Provide the [x, y] coordinate of the cell's center where the given text is located.  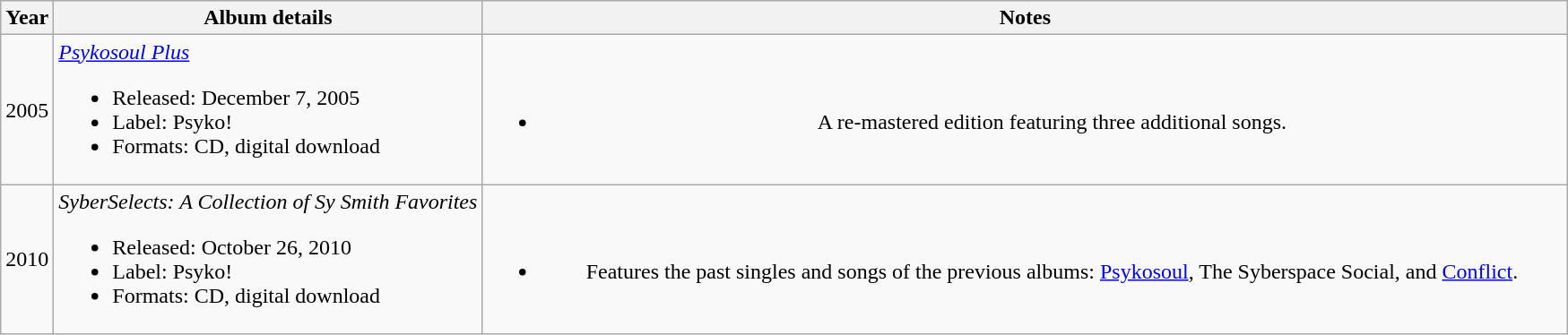
Notes [1026, 18]
Year [27, 18]
Features the past singles and songs of the previous albums: Psykosoul, The Syberspace Social, and Conflict. [1026, 260]
SyberSelects: A Collection of Sy Smith FavoritesReleased: October 26, 2010Label: Psyko!Formats: CD, digital download [268, 260]
Psykosoul PlusReleased: December 7, 2005Label: Psyko!Formats: CD, digital download [268, 109]
2005 [27, 109]
Album details [268, 18]
A re-mastered edition featuring three additional songs. [1026, 109]
2010 [27, 260]
